Locate the cell with the specified text and output its [x, y] center coordinate. 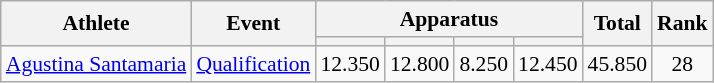
Total [618, 24]
8.250 [484, 64]
Qualification [253, 64]
Agustina Santamaria [96, 64]
Athlete [96, 24]
12.450 [548, 64]
28 [682, 64]
45.850 [618, 64]
12.350 [350, 64]
Rank [682, 24]
Event [253, 24]
Apparatus [448, 19]
12.800 [420, 64]
